Return the (x, y) coordinate for the center point of the cell that contains the specified text.  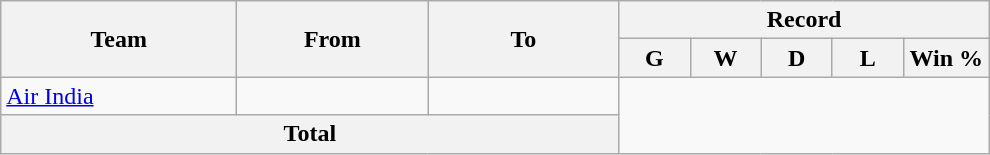
L (868, 58)
W (726, 58)
Win % (946, 58)
To (524, 39)
G (654, 58)
From (332, 39)
Total (310, 134)
Record (804, 20)
Air India (119, 96)
D (796, 58)
Team (119, 39)
